Find where the given text appears and provide that cell's center as [X, Y] coordinate. 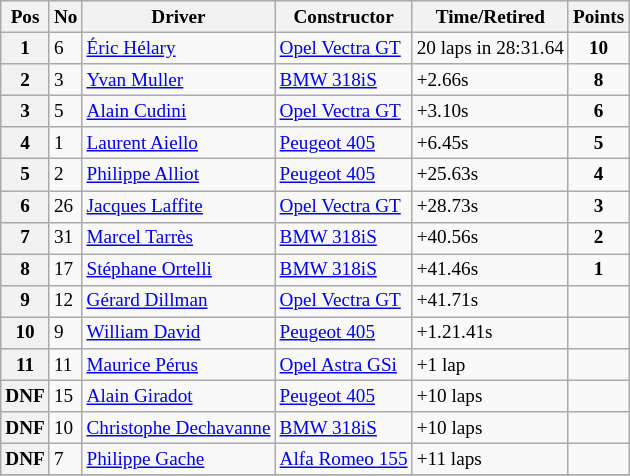
+40.56s [490, 238]
Laurent Aiello [178, 143]
No [66, 17]
Constructor [344, 17]
12 [66, 301]
Driver [178, 17]
William David [178, 333]
+1.21.41s [490, 333]
+3.10s [490, 111]
Alain Cudini [178, 111]
Time/Retired [490, 17]
+6.45s [490, 143]
+25.63s [490, 175]
+41.46s [490, 270]
Points [598, 17]
Yvan Muller [178, 80]
Christophe Dechavanne [178, 428]
+28.73s [490, 206]
Opel Astra GSi [344, 365]
17 [66, 270]
+11 laps [490, 460]
Maurice Pérus [178, 365]
Alain Giradot [178, 396]
26 [66, 206]
+2.66s [490, 80]
Philippe Alliot [178, 175]
Jacques Laffite [178, 206]
Marcel Tarrès [178, 238]
Philippe Gache [178, 460]
Alfa Romeo 155 [344, 460]
+41.71s [490, 301]
31 [66, 238]
Gérard Dillman [178, 301]
Éric Hélary [178, 48]
20 laps in 28:31.64 [490, 48]
+1 lap [490, 365]
Pos [26, 17]
Stéphane Ortelli [178, 270]
15 [66, 396]
